Return the [X, Y] coordinate for the center point of the cell that contains the specified text.  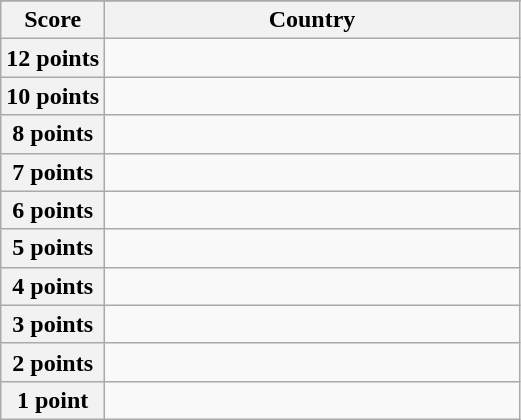
3 points [53, 324]
5 points [53, 248]
Country [312, 20]
7 points [53, 172]
12 points [53, 58]
Score [53, 20]
4 points [53, 286]
2 points [53, 362]
1 point [53, 400]
10 points [53, 96]
8 points [53, 134]
6 points [53, 210]
